Output the (X, Y) coordinate of the center of the cell containing the given text.  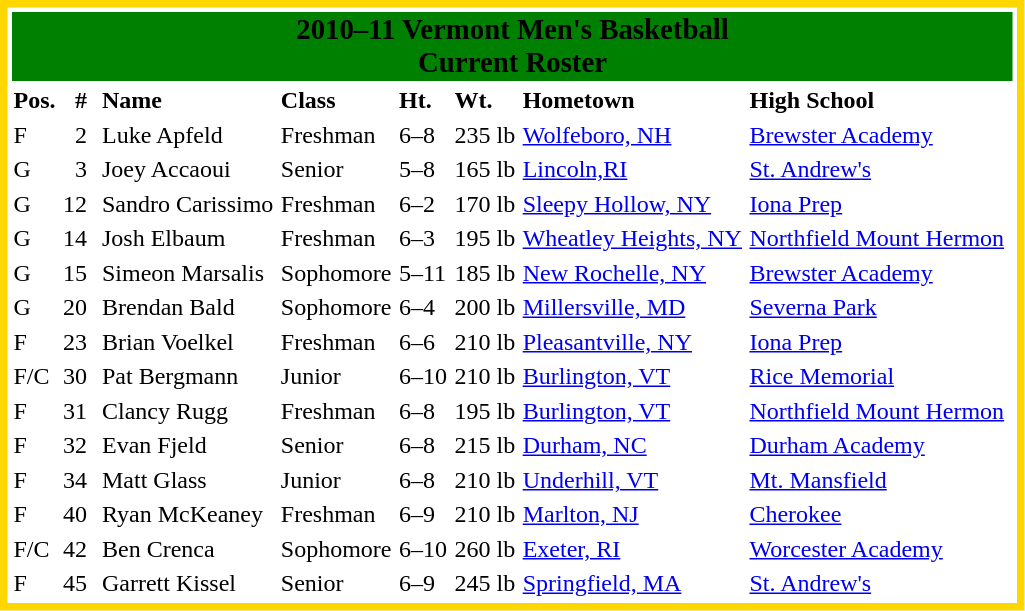
Ben Crenca (187, 549)
3 (76, 169)
Sleepy Hollow, NY (632, 204)
40 (76, 515)
14 (76, 239)
Brendan Bald (187, 307)
6–3 (424, 239)
Hometown (632, 101)
New Rochelle, NY (632, 273)
Pat Bergmann (187, 377)
Exeter, RI (632, 549)
Luke Apfeld (187, 135)
Pos. (34, 101)
2 (76, 135)
Class (336, 101)
Clancy Rugg (187, 411)
Millersville, MD (632, 307)
32 (76, 445)
Durham Academy (877, 445)
42 (76, 549)
Wolfeboro, NH (632, 135)
12 (76, 204)
15 (76, 273)
Wheatley Heights, NY (632, 239)
170 lb (485, 204)
Brian Voelkel (187, 342)
Garrett Kissel (187, 583)
Durham, NC (632, 445)
6–2 (424, 204)
Simeon Marsalis (187, 273)
Worcester Academy (877, 549)
Sandro Carissimo (187, 204)
Name (187, 101)
200 lb (485, 307)
Joey Accaoui (187, 169)
High School (877, 101)
Marlton, NJ (632, 515)
31 (76, 411)
Ht. (424, 101)
6–6 (424, 342)
30 (76, 377)
# (76, 101)
Pleasantville, NY (632, 342)
5–8 (424, 169)
Rice Memorial (877, 377)
20 (76, 307)
165 lb (485, 169)
Ryan McKeaney (187, 515)
Springfield, MA (632, 583)
6–4 (424, 307)
34 (76, 480)
Matt Glass (187, 480)
23 (76, 342)
Evan Fjeld (187, 445)
Cherokee (877, 515)
2010–11 Vermont Men's BasketballCurrent Roster (512, 46)
260 lb (485, 549)
Josh Elbaum (187, 239)
185 lb (485, 273)
Wt. (485, 101)
215 lb (485, 445)
245 lb (485, 583)
Underhill, VT (632, 480)
Lincoln,RI (632, 169)
5–11 (424, 273)
Mt. Mansfield (877, 480)
235 lb (485, 135)
Severna Park (877, 307)
45 (76, 583)
